Pinpoint the cell where the given text exists, returning its (X, Y) midpoint coordinate. 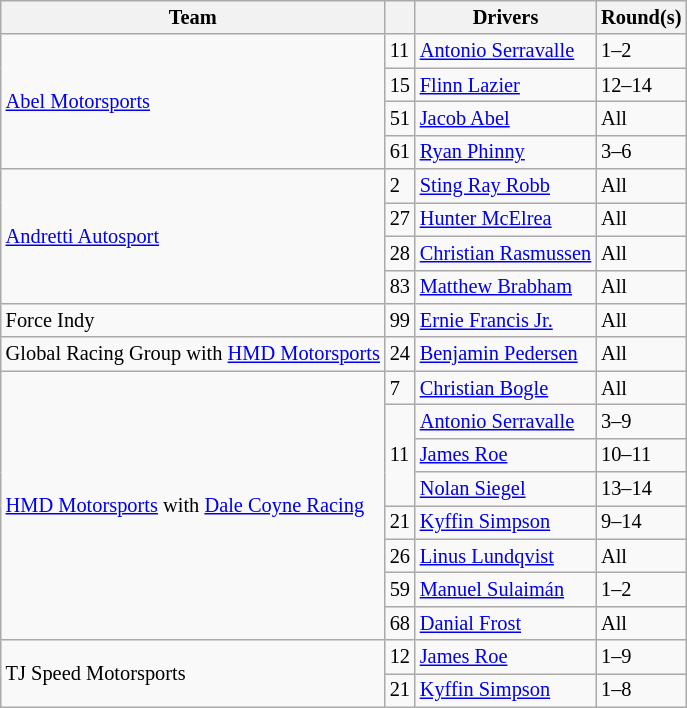
26 (400, 556)
1–8 (641, 690)
Manuel Sulaimán (506, 589)
27 (400, 219)
Sting Ray Robb (506, 186)
Team (193, 17)
Danial Frost (506, 623)
HMD Motorsports with Dale Coyne Racing (193, 506)
Round(s) (641, 17)
Christian Rasmussen (506, 253)
2 (400, 186)
Global Racing Group with HMD Motorsports (193, 354)
83 (400, 287)
51 (400, 118)
Abel Motorsports (193, 102)
Hunter McElrea (506, 219)
61 (400, 152)
Linus Lundqvist (506, 556)
10–11 (641, 455)
Jacob Abel (506, 118)
Flinn Lazier (506, 85)
Benjamin Pedersen (506, 354)
13–14 (641, 489)
9–14 (641, 522)
59 (400, 589)
Drivers (506, 17)
Ernie Francis Jr. (506, 320)
Matthew Brabham (506, 287)
3–6 (641, 152)
24 (400, 354)
Christian Bogle (506, 388)
12 (400, 657)
3–9 (641, 421)
99 (400, 320)
Andretti Autosport (193, 236)
TJ Speed Motorsports (193, 674)
28 (400, 253)
7 (400, 388)
Force Indy (193, 320)
1–9 (641, 657)
68 (400, 623)
15 (400, 85)
Nolan Siegel (506, 489)
12–14 (641, 85)
Ryan Phinny (506, 152)
